Extract the [x, y] coordinate from the center of the cell holding the provided text.  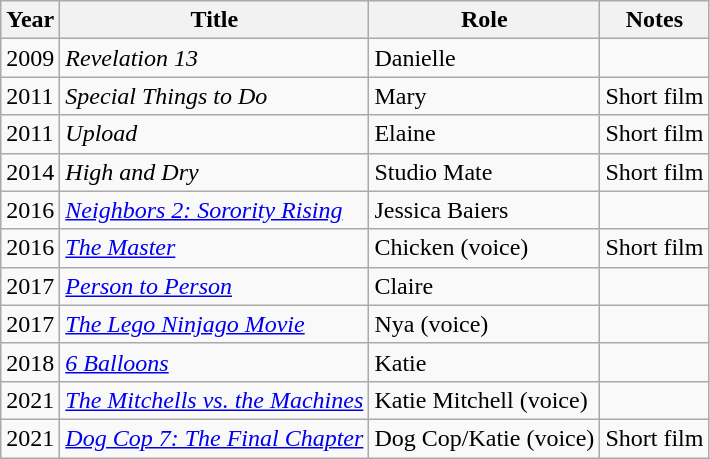
Chicken (voice) [484, 248]
Katie Mitchell (voice) [484, 400]
Special Things to Do [214, 96]
2018 [30, 362]
Upload [214, 134]
Year [30, 20]
2009 [30, 58]
Revelation 13 [214, 58]
Elaine [484, 134]
Dog Cop/Katie (voice) [484, 438]
Nya (voice) [484, 324]
The Lego Ninjago Movie [214, 324]
Dog Cop 7: The Final Chapter [214, 438]
Role [484, 20]
2014 [30, 172]
High and Dry [214, 172]
Studio Mate [484, 172]
Katie [484, 362]
Danielle [484, 58]
Notes [654, 20]
The Mitchells vs. the Machines [214, 400]
Claire [484, 286]
The Master [214, 248]
6 Balloons [214, 362]
Neighbors 2: Sorority Rising [214, 210]
Title [214, 20]
Person to Person [214, 286]
Jessica Baiers [484, 210]
Mary [484, 96]
